Search for the cell housing the specified text and yield its [x, y] center coordinate. 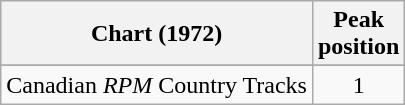
Canadian RPM Country Tracks [157, 85]
Chart (1972) [157, 34]
Peakposition [358, 34]
1 [358, 85]
